Return (x, y) of the center of cell containing provided text 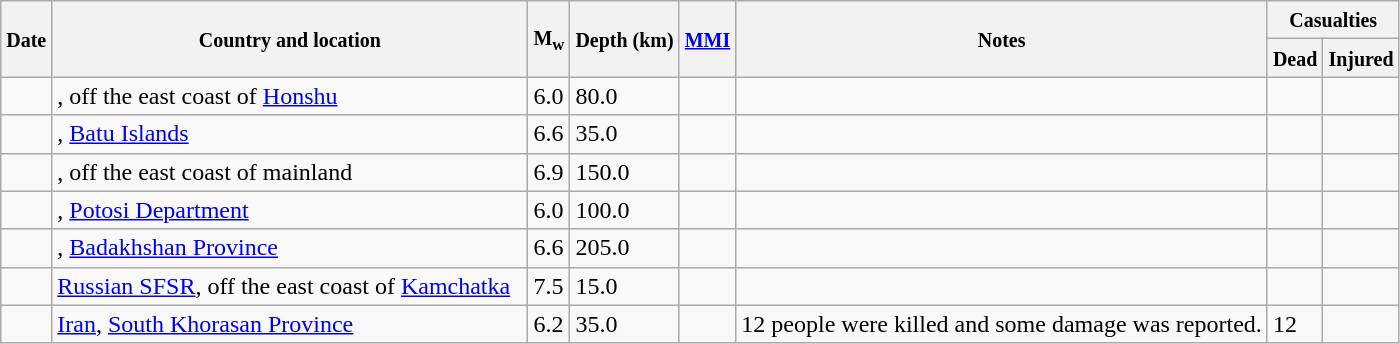
Iran, South Khorasan Province (290, 324)
Dead (1295, 58)
, Batu Islands (290, 134)
, Potosi Department (290, 210)
Mw (549, 39)
Casualties (1333, 20)
Injured (1361, 58)
205.0 (624, 248)
Depth (km) (624, 39)
6.9 (549, 172)
MMI (708, 39)
Notes (1002, 39)
150.0 (624, 172)
Country and location (290, 39)
100.0 (624, 210)
Date (26, 39)
, off the east coast of mainland (290, 172)
12 people were killed and some damage was reported. (1002, 324)
7.5 (549, 286)
15.0 (624, 286)
12 (1295, 324)
80.0 (624, 96)
6.2 (549, 324)
Russian SFSR, off the east coast of Kamchatka (290, 286)
, Badakhshan Province (290, 248)
, off the east coast of Honshu (290, 96)
